Identify which cell holds the provided text, then report its (X, Y) central coordinate. 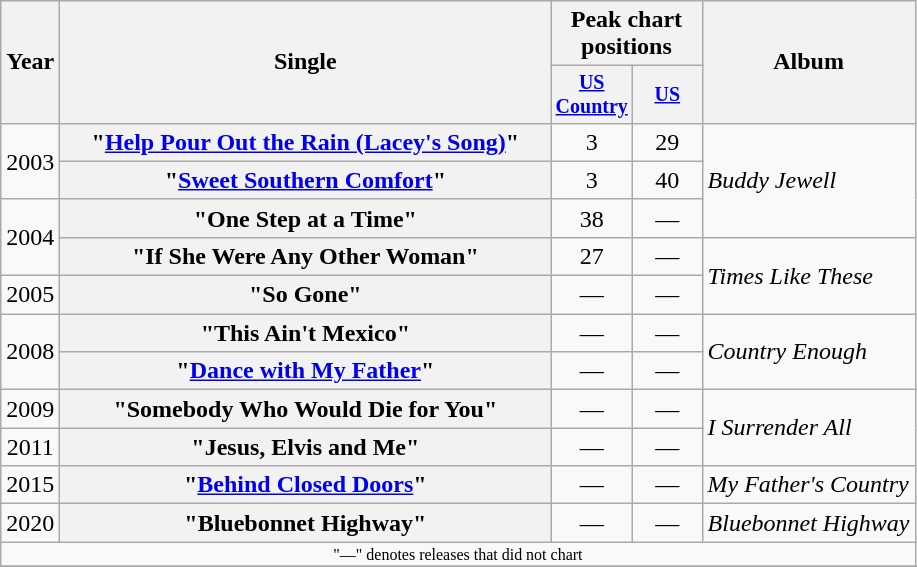
Buddy Jewell (808, 180)
US (668, 94)
38 (592, 218)
2004 (30, 237)
My Father's Country (808, 485)
Year (30, 62)
"Sweet Southern Comfort" (306, 180)
2011 (30, 447)
2008 (30, 352)
2009 (30, 409)
"If She Were Any Other Woman" (306, 256)
40 (668, 180)
2015 (30, 485)
I Surrender All (808, 428)
"Help Pour Out the Rain (Lacey's Song)" (306, 142)
"—" denotes releases that did not chart (458, 554)
"Dance with My Father" (306, 371)
Country Enough (808, 352)
"Bluebonnet Highway" (306, 523)
27 (592, 256)
"So Gone" (306, 295)
Peak chartpositions (626, 34)
2003 (30, 161)
29 (668, 142)
"Jesus, Elvis and Me" (306, 447)
US Country (592, 94)
"Somebody Who Would Die for You" (306, 409)
"One Step at a Time" (306, 218)
Album (808, 62)
"Behind Closed Doors" (306, 485)
2020 (30, 523)
Times Like These (808, 275)
Single (306, 62)
2005 (30, 295)
"This Ain't Mexico" (306, 333)
Bluebonnet Highway (808, 523)
